Pinpoint the cell where the given text exists, returning its (x, y) midpoint coordinate. 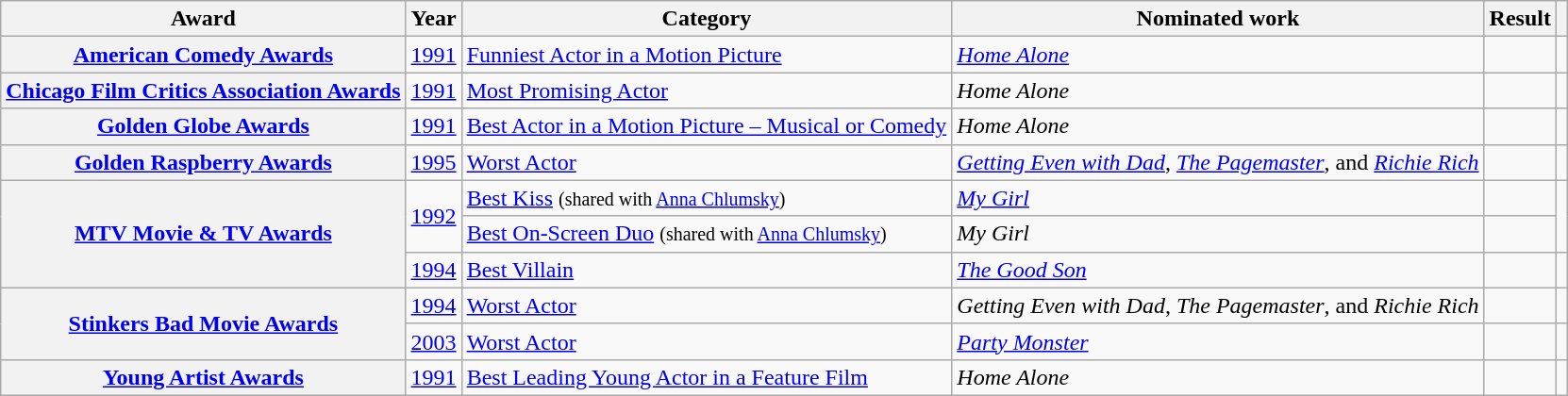
Result (1520, 19)
Most Promising Actor (707, 91)
1995 (434, 162)
Category (707, 19)
Best On-Screen Duo (shared with Anna Chlumsky) (707, 234)
Golden Globe Awards (204, 126)
Golden Raspberry Awards (204, 162)
Best Actor in a Motion Picture – Musical or Comedy (707, 126)
Best Leading Young Actor in a Feature Film (707, 377)
1992 (434, 216)
Year (434, 19)
Award (204, 19)
The Good Son (1218, 270)
Party Monster (1218, 341)
Best Villain (707, 270)
MTV Movie & TV Awards (204, 234)
Young Artist Awards (204, 377)
Chicago Film Critics Association Awards (204, 91)
American Comedy Awards (204, 55)
Best Kiss (shared with Anna Chlumsky) (707, 198)
Funniest Actor in a Motion Picture (707, 55)
Stinkers Bad Movie Awards (204, 323)
Nominated work (1218, 19)
2003 (434, 341)
